Provide the [x, y] coordinate of the cell's center where the given text is located.  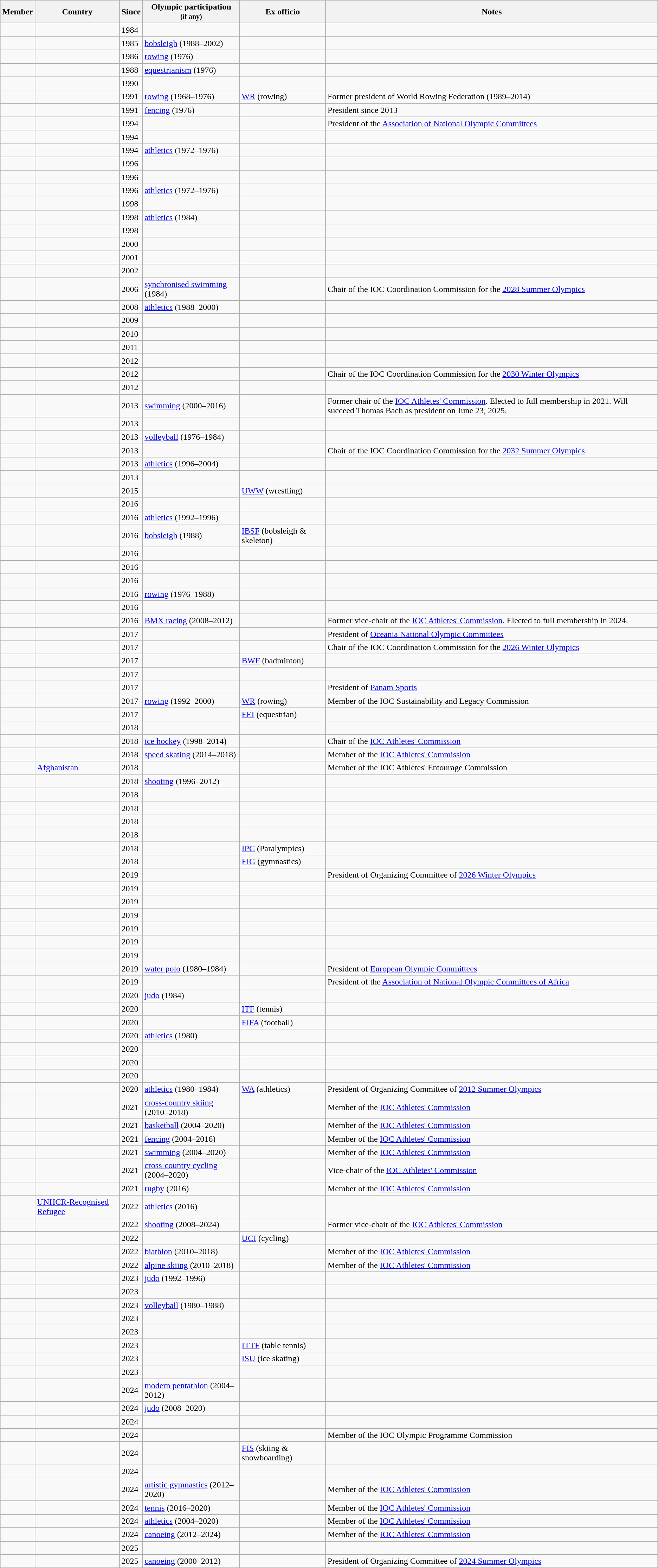
UWW (wrestling) [283, 491]
Member of the IOC Olympic Programme Commission [491, 1435]
2001 [131, 257]
shooting (1996–2012) [191, 781]
Since [131, 12]
rowing (1976–1988) [191, 594]
UNHCR-Recognised Refugee [77, 1206]
2000 [131, 244]
FEI (equestrian) [283, 714]
1988 [131, 70]
modern pentathlon (2004–2012) [191, 1390]
FIG (gymnastics) [283, 862]
1984 [131, 30]
judo (1992–1996) [191, 1278]
artistic gymnastics (2012–2020) [191, 1489]
athletics (1992–1996) [191, 517]
Country [77, 12]
Member of the IOC Sustainability and Legacy Commission [491, 701]
swimming (2004–2020) [191, 1152]
athletics (1988–2000) [191, 307]
Member of the IOC Athletes' Entourage Commission [491, 768]
athletics (1980–1984) [191, 1089]
Vice-chair of the IOC Athletes' Commission [491, 1171]
Member [18, 12]
ISU (ice skating) [283, 1359]
tennis (2016–2020) [191, 1508]
Olympic participation(if any) [191, 12]
Chair of the IOC Coordination Commission for the 2030 Winter Olympics [491, 374]
1985 [131, 43]
Afghanistan [77, 768]
Chair of the IOC Coordination Commission for the 2028 Summer Olympics [491, 289]
Former president of World Rowing Federation (1989–2014) [491, 97]
Former vice-chair of the IOC Athletes' Commission [491, 1225]
President of Organizing Committee of 2012 Summer Olympics [491, 1089]
WA (athletics) [283, 1089]
2009 [131, 320]
speed skating (2014–2018) [191, 754]
President of the Association of National Olympic Committees of Africa [491, 982]
IPC (Paralympics) [283, 848]
1990 [131, 83]
fencing (2004–2016) [191, 1139]
swimming (2000–2016) [191, 405]
athletics (2004–2020) [191, 1521]
2010 [131, 334]
Chair of the IOC Coordination Commission for the 2026 Winter Olympics [491, 648]
FIS (skiing & snowboarding) [283, 1453]
BMX racing (2008–2012) [191, 620]
President of Panam Sports [491, 688]
ITF (tennis) [283, 1009]
bobsleigh (1988) [191, 535]
cross-country skiing (2010–2018) [191, 1107]
athletics (1996–2004) [191, 464]
President of Organizing Committee of 2024 Summer Olympics [491, 1561]
fencing (1976) [191, 110]
water polo (1980–1984) [191, 969]
Former vice-chair of the IOC Athletes' Commission. Elected to full membership in 2024. [491, 620]
alpine skiing (2010–2018) [191, 1265]
ITTF (table tennis) [283, 1345]
rowing (1968–1976) [191, 97]
President since 2013 [491, 110]
2008 [131, 307]
basketball (2004–2020) [191, 1126]
FIFA (football) [283, 1022]
athletics (2016) [191, 1206]
President of the Association of National Olympic Committees [491, 123]
judo (2008–2020) [191, 1408]
President of European Olympic Committees [491, 969]
President of Oceania National Olympic Committees [491, 634]
President of Organizing Committee of 2026 Winter Olympics [491, 875]
Notes [491, 12]
2011 [131, 347]
cross-country cycling (2004–2020) [191, 1171]
shooting (2008–2024) [191, 1225]
volleyball (1976–1984) [191, 437]
2002 [131, 271]
canoeing (2012–2024) [191, 1534]
2015 [131, 491]
2006 [131, 289]
synchronised swimming (1984) [191, 289]
IBSF (bobsleigh & skeleton) [283, 535]
Chair of the IOC Coordination Commission for the 2032 Summer Olympics [491, 451]
rowing (1992–2000) [191, 701]
ice hockey (1998–2014) [191, 741]
rugby (2016) [191, 1188]
Former chair of the IOC Athletes' Commission. Elected to full membership in 2021. Will succeed Thomas Bach as president on June 23, 2025. [491, 405]
1986 [131, 57]
Ex officio [283, 12]
canoeing (2000–2012) [191, 1561]
judo (1984) [191, 995]
bobsleigh (1988–2002) [191, 43]
BWF (badminton) [283, 661]
athletics (1980) [191, 1035]
volleyball (1980–1988) [191, 1305]
biathlon (2010–2018) [191, 1251]
UCI (cycling) [283, 1238]
Chair of the IOC Athletes' Commission [491, 741]
rowing (1976) [191, 57]
athletics (1984) [191, 217]
equestrianism (1976) [191, 70]
